Search for the cell housing the specified text and yield its [X, Y] center coordinate. 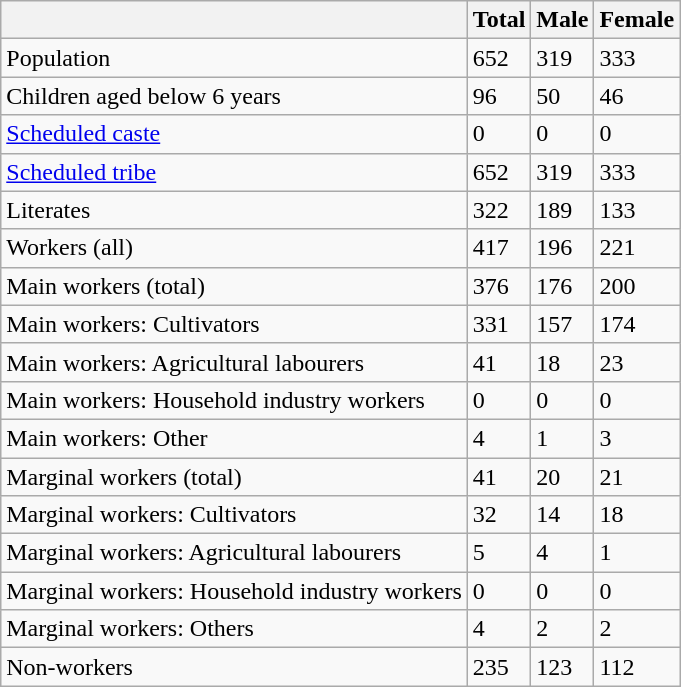
23 [637, 362]
112 [637, 667]
Male [562, 20]
Marginal workers: Agricultural labourers [234, 553]
Main workers: Cultivators [234, 324]
Scheduled tribe [234, 172]
Female [637, 20]
Scheduled caste [234, 134]
235 [499, 667]
Main workers: Agricultural labourers [234, 362]
Non-workers [234, 667]
32 [499, 515]
Literates [234, 210]
189 [562, 210]
Marginal workers: Cultivators [234, 515]
200 [637, 286]
Main workers (total) [234, 286]
174 [637, 324]
133 [637, 210]
96 [499, 96]
331 [499, 324]
Total [499, 20]
Main workers: Other [234, 438]
Marginal workers: Others [234, 629]
21 [637, 477]
Workers (all) [234, 248]
376 [499, 286]
Marginal workers: Household industry workers [234, 591]
14 [562, 515]
123 [562, 667]
157 [562, 324]
20 [562, 477]
322 [499, 210]
46 [637, 96]
417 [499, 248]
Children aged below 6 years [234, 96]
50 [562, 96]
221 [637, 248]
5 [499, 553]
Population [234, 58]
196 [562, 248]
Main workers: Household industry workers [234, 400]
3 [637, 438]
Marginal workers (total) [234, 477]
176 [562, 286]
